Find where the given text appears and provide that cell's center as (x, y) coordinate. 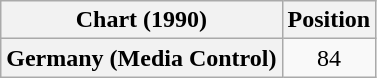
Germany (Media Control) (142, 58)
84 (329, 58)
Chart (1990) (142, 20)
Position (329, 20)
